Locate the cell with the specified text and output its (X, Y) center coordinate. 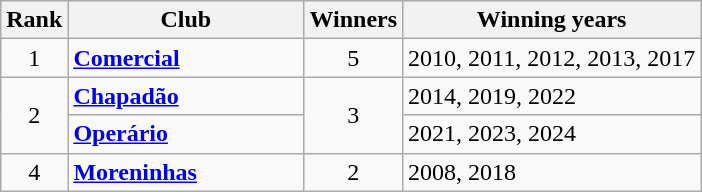
Winners (354, 20)
4 (34, 172)
2008, 2018 (552, 172)
3 (354, 115)
2021, 2023, 2024 (552, 134)
Winning years (552, 20)
Rank (34, 20)
Comercial (186, 58)
2010, 2011, 2012, 2013, 2017 (552, 58)
Chapadão (186, 96)
2014, 2019, 2022 (552, 96)
Club (186, 20)
1 (34, 58)
Moreninhas (186, 172)
Operário (186, 134)
5 (354, 58)
